Detect which cell encompasses the target text, then output its (X, Y) center coordinate. 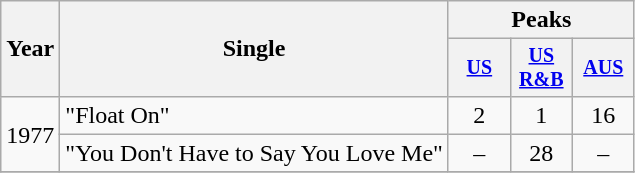
Single (254, 49)
1977 (30, 134)
USR&B (541, 68)
Year (30, 49)
"Float On" (254, 115)
"You Don't Have to Say You Love Me" (254, 153)
28 (541, 153)
2 (479, 115)
Peaks (541, 20)
16 (603, 115)
1 (541, 115)
AUS (603, 68)
US (479, 68)
